Scan for the cell matching the given text and deliver its [x, y] coordinate at center. 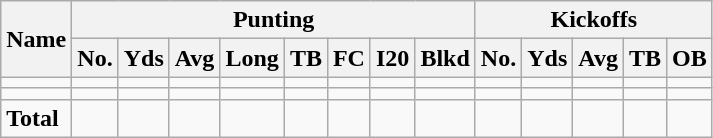
Kickoffs [594, 20]
Long [252, 58]
OB [690, 58]
I20 [392, 58]
FC [348, 58]
Punting [274, 20]
Name [36, 39]
Total [36, 118]
Blkd [445, 58]
